From the cell containing the given text, extract its center point as [x, y] coordinate. 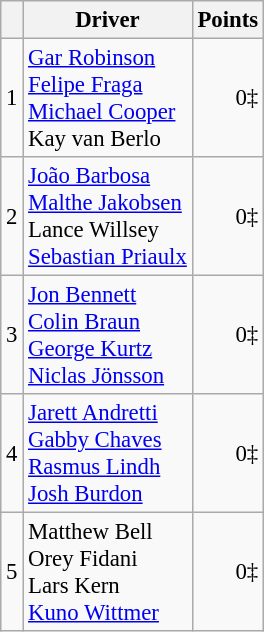
João Barbosa Malthe Jakobsen Lance Willsey Sebastian Priaulx [108, 216]
Driver [108, 20]
Gar Robinson Felipe Fraga Michael Cooper Kay van Berlo [108, 98]
Jon Bennett Colin Braun George Kurtz Niclas Jönsson [108, 336]
5 [12, 572]
Points [228, 20]
1 [12, 98]
2 [12, 216]
Jarett Andretti Gabby Chaves Rasmus Lindh Josh Burdon [108, 454]
3 [12, 336]
4 [12, 454]
Matthew Bell Orey Fidani Lars Kern Kuno Wittmer [108, 572]
